Identify which cell holds the provided text, then report its (X, Y) central coordinate. 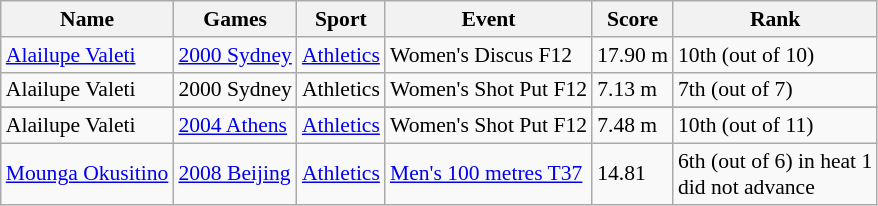
7.48 m (632, 126)
2004 Athens (234, 126)
Name (88, 19)
7th (out of 7) (775, 90)
2008 Beijing (234, 174)
17.90 m (632, 55)
10th (out of 11) (775, 126)
14.81 (632, 174)
6th (out of 6) in heat 1did not advance (775, 174)
Games (234, 19)
Event (488, 19)
Sport (341, 19)
7.13 m (632, 90)
10th (out of 10) (775, 55)
Women's Discus F12 (488, 55)
Men's 100 metres T37 (488, 174)
Mounga Okusitino (88, 174)
Rank (775, 19)
Score (632, 19)
